Find where the given text appears and provide that cell's center as [X, Y] coordinate. 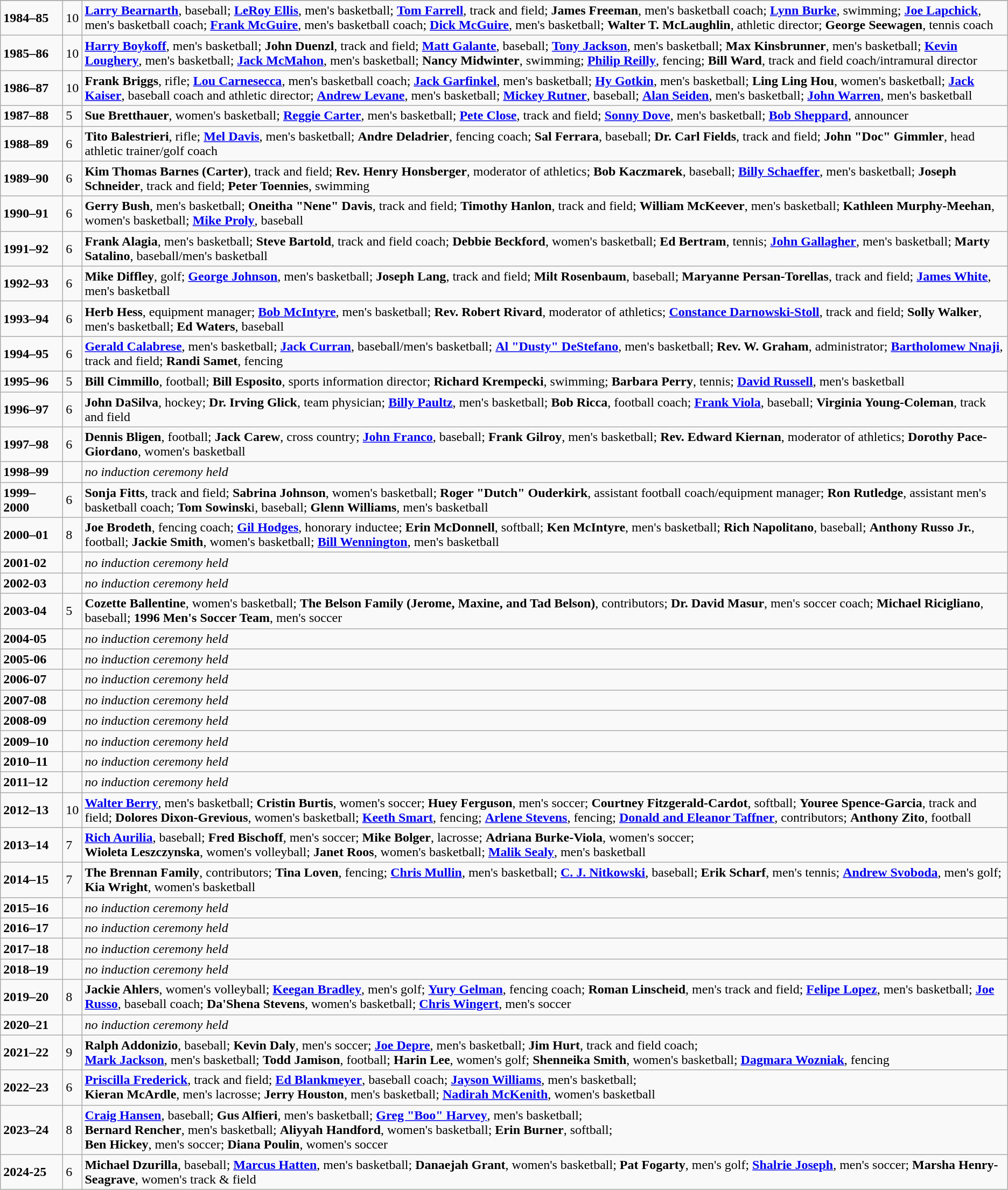
2012–13 [32, 810]
2019–20 [32, 997]
2007-08 [32, 700]
2003-04 [32, 611]
2021–22 [32, 1052]
1990–91 [32, 213]
2024-25 [32, 1172]
2016–17 [32, 928]
2006-07 [32, 680]
1991–92 [32, 249]
2010–11 [32, 761]
1994–95 [32, 353]
1985–86 [32, 53]
2022–23 [32, 1088]
1986–87 [32, 88]
2002-03 [32, 583]
1996–97 [32, 409]
1989–90 [32, 179]
1984–85 [32, 18]
1997–98 [32, 445]
2020–21 [32, 1025]
1988–89 [32, 143]
2018–19 [32, 969]
2023–24 [32, 1130]
2009–10 [32, 741]
1998–99 [32, 472]
2004-05 [32, 639]
2005-06 [32, 659]
2017–18 [32, 949]
1993–94 [32, 319]
2015–16 [32, 908]
2000–01 [32, 535]
2013–14 [32, 845]
2001-02 [32, 563]
9 [72, 1052]
1999–2000 [32, 500]
2011–12 [32, 782]
1995–96 [32, 381]
1992–93 [32, 283]
2008-09 [32, 720]
1987–88 [32, 116]
2014–15 [32, 880]
